Locate the cell with the specified text and output its (x, y) center coordinate. 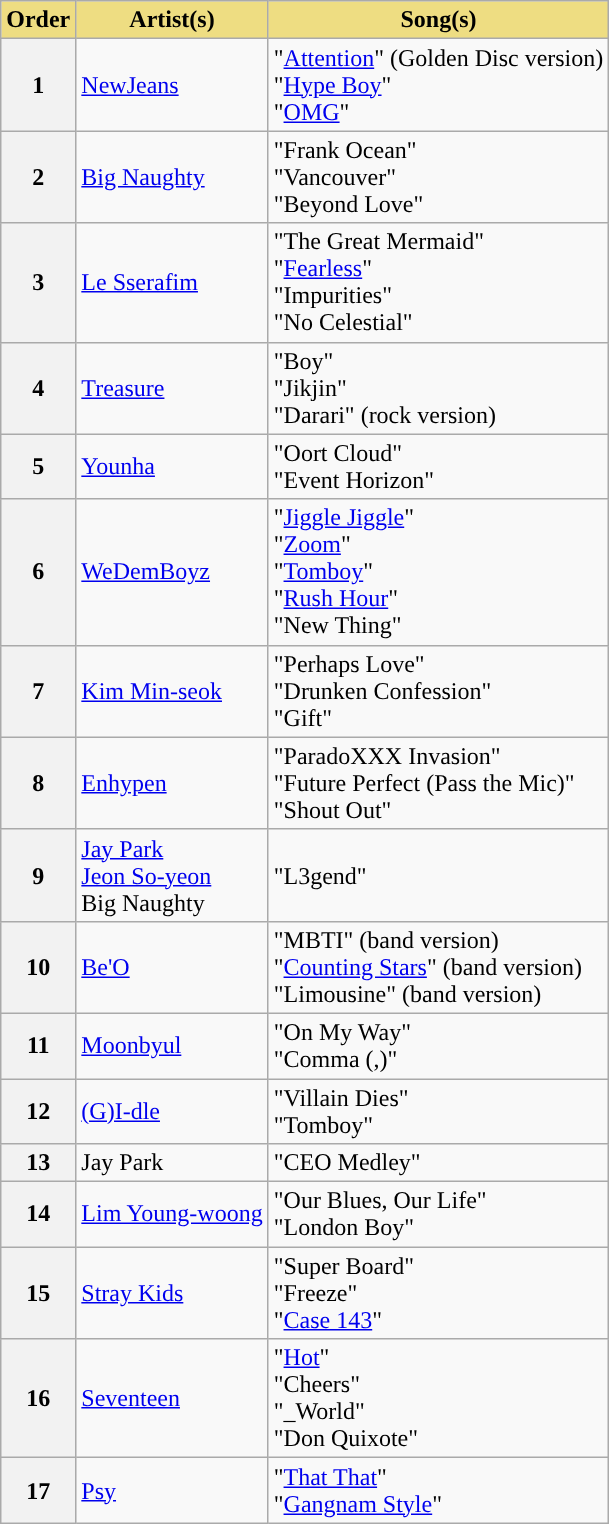
Be'O (172, 967)
Moonbyul (172, 1046)
NewJeans (172, 85)
Enhypen (172, 783)
Jay ParkJeon So-yeonBig Naughty (172, 875)
7 (38, 691)
17 (38, 1490)
"Frank Ocean""Vancouver""Beyond Love" (438, 177)
"The Great Mermaid""Fearless""Impurities""No Celestial" (438, 282)
"CEO Medley" (438, 1163)
"That That""Gangnam Style" (438, 1490)
16 (38, 1398)
"L3gend" (438, 875)
Stray Kids (172, 1293)
Kim Min-seok (172, 691)
Jay Park (172, 1163)
"Attention" (Golden Disc version)"Hype Boy""OMG" (438, 85)
"Villain Dies""Tomboy" (438, 1110)
14 (38, 1214)
2 (38, 177)
Song(s) (438, 20)
13 (38, 1163)
10 (38, 967)
Lim Young-woong (172, 1214)
Seventeen (172, 1398)
Order (38, 20)
"Boy""Jikjin""Darari" (rock version) (438, 388)
"Jiggle Jiggle""Zoom""Tomboy""Rush Hour""New Thing" (438, 572)
Artist(s) (172, 20)
8 (38, 783)
"Super Board""Freeze""Case 143" (438, 1293)
Treasure (172, 388)
15 (38, 1293)
WeDemBoyz (172, 572)
"ParadoXXX Invasion""Future Perfect (Pass the Mic)""Shout Out" (438, 783)
Big Naughty (172, 177)
6 (38, 572)
(G)I-dle (172, 1110)
"MBTI" (band version)"Counting Stars" (band version)"Limousine" (band version) (438, 967)
"On My Way""Comma (,)" (438, 1046)
Le Sserafim (172, 282)
4 (38, 388)
5 (38, 466)
Younha (172, 466)
1 (38, 85)
3 (38, 282)
"Oort Cloud""Event Horizon" (438, 466)
Psy (172, 1490)
11 (38, 1046)
"Hot""Cheers""_World""Don Quixote" (438, 1398)
"Perhaps Love""Drunken Confession""Gift" (438, 691)
"Our Blues, Our Life""London Boy" (438, 1214)
9 (38, 875)
12 (38, 1110)
